Determine the (X, Y) coordinate at the center of the cell enclosing the given text.  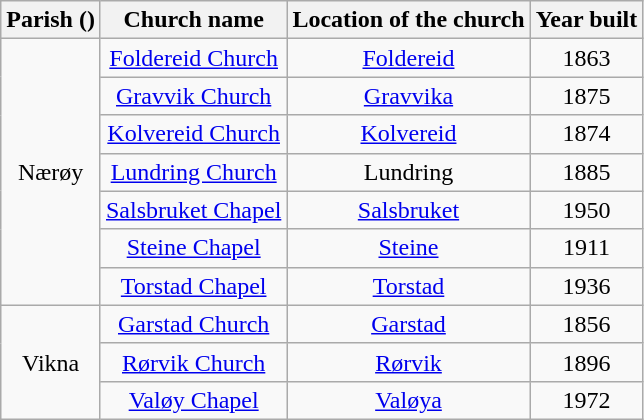
Lundring Church (193, 172)
1896 (586, 362)
1950 (586, 210)
Nærøy (51, 172)
Garstad Church (193, 324)
Steine Chapel (193, 248)
Torstad Chapel (193, 286)
1856 (586, 324)
Salsbruket Chapel (193, 210)
Torstad (408, 286)
1863 (586, 58)
Vikna (51, 362)
Steine (408, 248)
1874 (586, 134)
Valøy Chapel (193, 400)
Rørvik Church (193, 362)
Garstad (408, 324)
1875 (586, 96)
Gravvika (408, 96)
1972 (586, 400)
1885 (586, 172)
Church name (193, 20)
Kolvereid Church (193, 134)
Valøya (408, 400)
Salsbruket (408, 210)
Gravvik Church (193, 96)
Year built (586, 20)
Foldereid (408, 58)
Parish () (51, 20)
Rørvik (408, 362)
1911 (586, 248)
Foldereid Church (193, 58)
Location of the church (408, 20)
1936 (586, 286)
Lundring (408, 172)
Kolvereid (408, 134)
